From the cell containing the given text, extract its center point as (X, Y) coordinate. 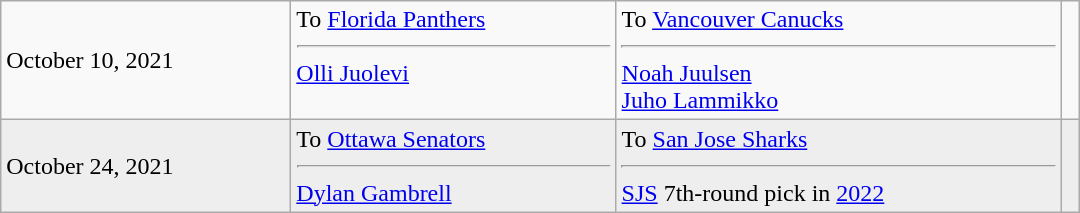
To Vancouver CanucksNoah JuulsenJuho Lammikko (838, 60)
To Ottawa SenatorsDylan Gambrell (454, 166)
October 24, 2021 (146, 166)
October 10, 2021 (146, 60)
To San Jose SharksSJS 7th-round pick in 2022 (838, 166)
To Florida PanthersOlli Juolevi (454, 60)
